Return the [X, Y] coordinate for the center point of the cell that contains the specified text.  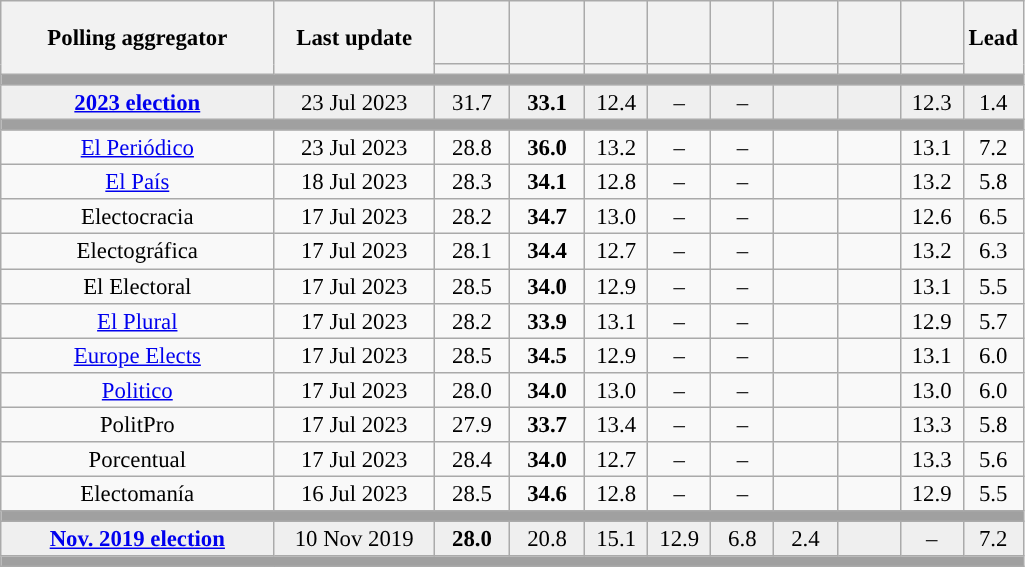
28.1 [472, 252]
12.4 [616, 102]
28.4 [472, 460]
Electomanía [138, 494]
27.9 [472, 424]
5.7 [993, 320]
Polling aggregator [138, 38]
18 Jul 2023 [354, 182]
Nov. 2019 election [138, 538]
PolitPro [138, 424]
33.9 [548, 320]
El Periódico [138, 148]
31.7 [472, 102]
Politico [138, 390]
Last update [354, 38]
6.8 [742, 538]
El Plural [138, 320]
El Electoral [138, 286]
34.5 [548, 356]
12.6 [932, 218]
34.1 [548, 182]
Electocracia [138, 218]
16 Jul 2023 [354, 494]
20.8 [548, 538]
Europe Elects [138, 356]
15.1 [616, 538]
36.0 [548, 148]
33.7 [548, 424]
Porcentual [138, 460]
2023 election [138, 102]
34.6 [548, 494]
Lead [993, 38]
28.3 [472, 182]
El País [138, 182]
34.4 [548, 252]
6.3 [993, 252]
2.4 [806, 538]
12.3 [932, 102]
Electográfica [138, 252]
10 Nov 2019 [354, 538]
28.8 [472, 148]
6.5 [993, 218]
1.4 [993, 102]
13.4 [616, 424]
34.7 [548, 218]
5.6 [993, 460]
33.1 [548, 102]
